Detect which cell encompasses the target text, then output its (x, y) center coordinate. 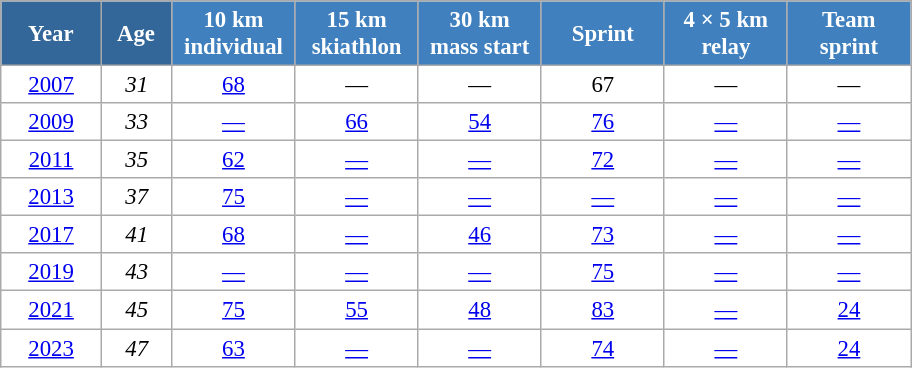
74 (602, 348)
15 km skiathlon (356, 34)
2017 (52, 235)
76 (602, 122)
2019 (52, 273)
4 × 5 km relay (726, 34)
2013 (52, 197)
33 (136, 122)
Team sprint (848, 34)
30 km mass start (480, 34)
47 (136, 348)
46 (480, 235)
54 (480, 122)
2023 (52, 348)
83 (602, 310)
63 (234, 348)
37 (136, 197)
10 km individual (234, 34)
31 (136, 85)
48 (480, 310)
62 (234, 160)
43 (136, 273)
2011 (52, 160)
72 (602, 160)
73 (602, 235)
Age (136, 34)
Sprint (602, 34)
41 (136, 235)
55 (356, 310)
66 (356, 122)
2009 (52, 122)
35 (136, 160)
2021 (52, 310)
67 (602, 85)
2007 (52, 85)
Year (52, 34)
45 (136, 310)
